Extract the (X, Y) coordinate from the center of the cell holding the provided text.  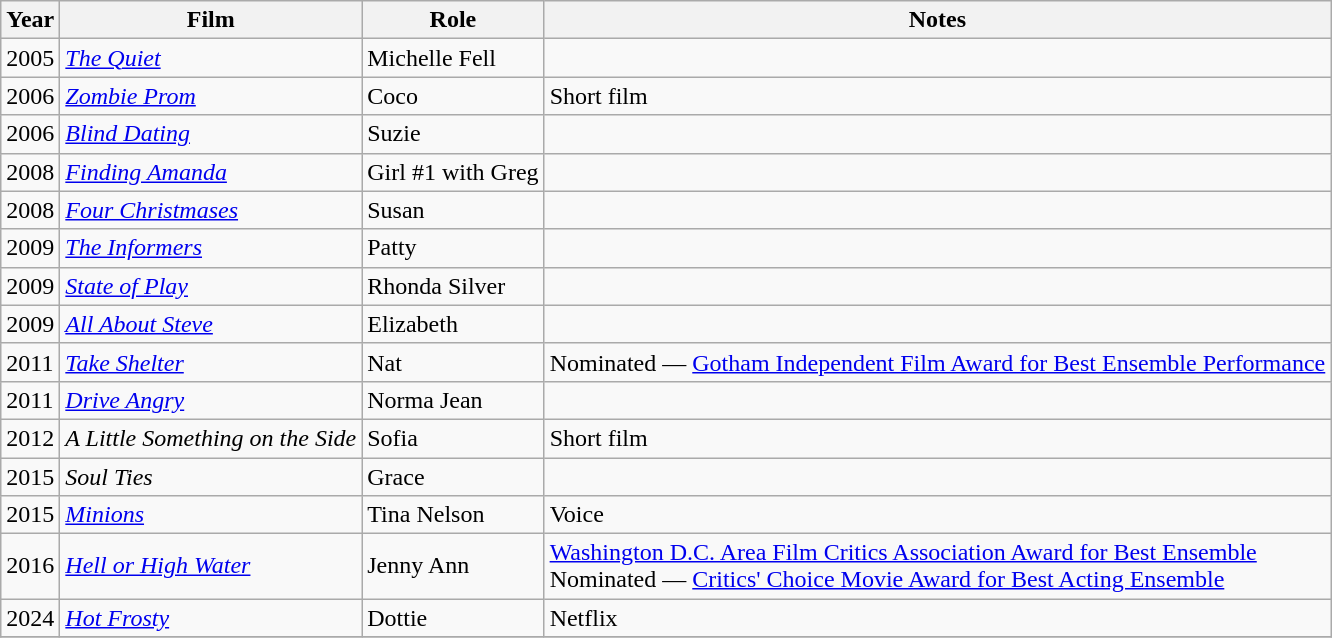
Susan (453, 210)
Coco (453, 96)
2016 (30, 566)
Hell or High Water (211, 566)
Nominated — Gotham Independent Film Award for Best Ensemble Performance (938, 362)
Grace (453, 477)
Norma Jean (453, 400)
Voice (938, 515)
Elizabeth (453, 324)
Dottie (453, 618)
Washington D.C. Area Film Critics Association Award for Best EnsembleNominated — Critics' Choice Movie Award for Best Acting Ensemble (938, 566)
The Informers (211, 248)
A Little Something on the Side (211, 438)
Minions (211, 515)
Tina Nelson (453, 515)
Girl #1 with Greg (453, 172)
Michelle Fell (453, 58)
Hot Frosty (211, 618)
Netflix (938, 618)
Year (30, 20)
Film (211, 20)
State of Play (211, 286)
The Quiet (211, 58)
Finding Amanda (211, 172)
Patty (453, 248)
Take Shelter (211, 362)
Rhonda Silver (453, 286)
Drive Angry (211, 400)
Role (453, 20)
Four Christmases (211, 210)
2024 (30, 618)
2005 (30, 58)
Soul Ties (211, 477)
2012 (30, 438)
Jenny Ann (453, 566)
All About Steve (211, 324)
Sofia (453, 438)
Nat (453, 362)
Notes (938, 20)
Zombie Prom (211, 96)
Blind Dating (211, 134)
Suzie (453, 134)
